Return (X, Y) of the center of cell containing provided text 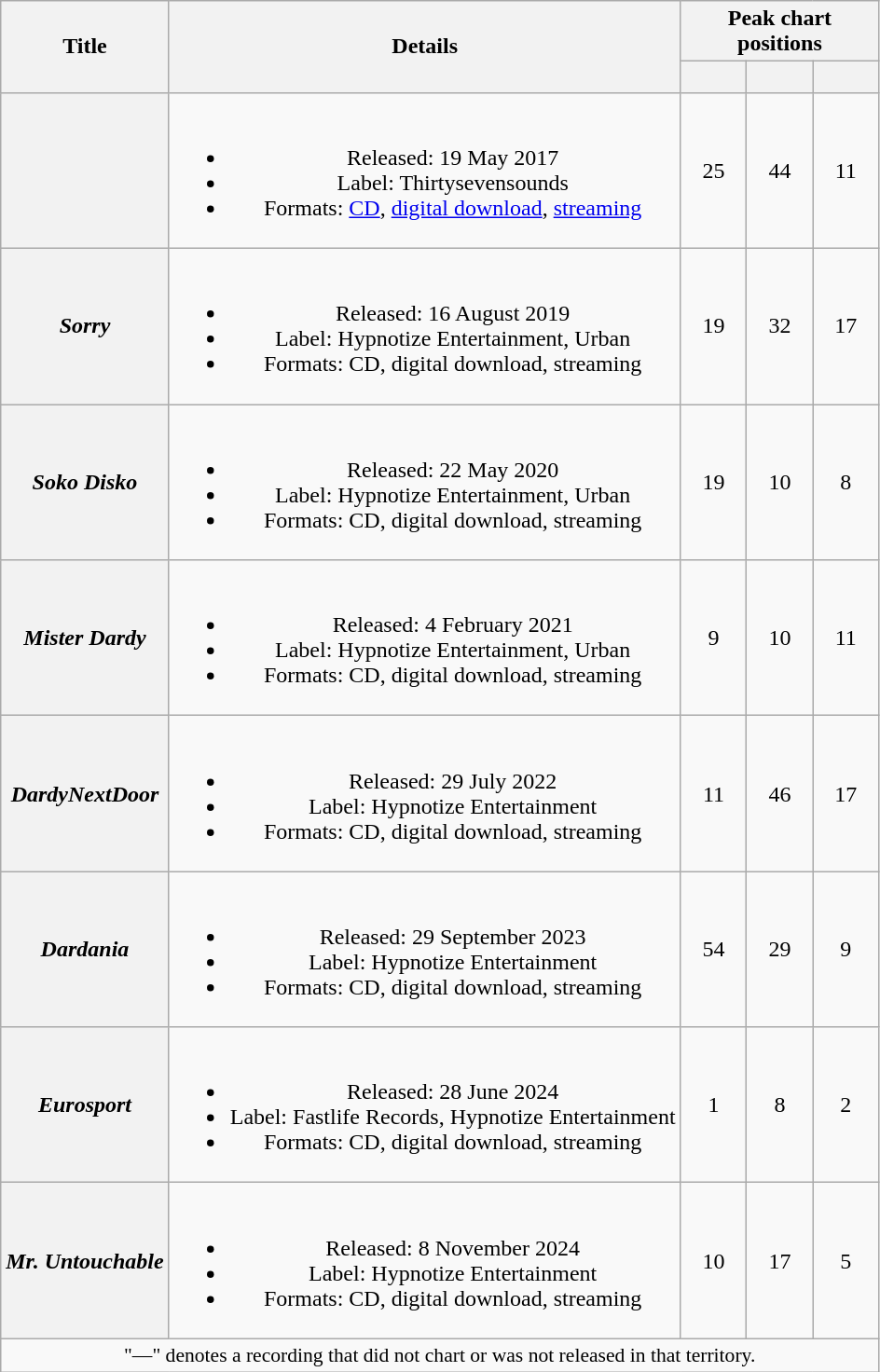
Title (85, 47)
"—" denotes a recording that did not chart or was not released in that territory. (440, 1355)
Released: 22 May 2020Label: Hypnotize Entertainment, UrbanFormats: CD, digital download, streaming (425, 483)
Peak chart positions (779, 32)
Details (425, 47)
5 (846, 1260)
Released: 19 May 2017Label: ThirtysevensoundsFormats: CD, digital download, streaming (425, 170)
Dardania (85, 949)
Mr. Untouchable (85, 1260)
Released: 4 February 2021Label: Hypnotize Entertainment, UrbanFormats: CD, digital download, streaming (425, 638)
Released: 8 November 2024Label: Hypnotize EntertainmentFormats: CD, digital download, streaming (425, 1260)
46 (779, 794)
54 (714, 949)
Soko Disko (85, 483)
44 (779, 170)
2 (846, 1105)
Mister Dardy (85, 638)
25 (714, 170)
Released: 29 September 2023Label: Hypnotize EntertainmentFormats: CD, digital download, streaming (425, 949)
Eurosport (85, 1105)
Released: 29 July 2022Label: Hypnotize EntertainmentFormats: CD, digital download, streaming (425, 794)
32 (779, 326)
Released: 16 August 2019Label: Hypnotize Entertainment, UrbanFormats: CD, digital download, streaming (425, 326)
Sorry (85, 326)
Released: 28 June 2024Label: Fastlife Records, Hypnotize EntertainmentFormats: CD, digital download, streaming (425, 1105)
DardyNextDoor (85, 794)
29 (779, 949)
1 (714, 1105)
